Return (x, y) of the center of cell containing provided text 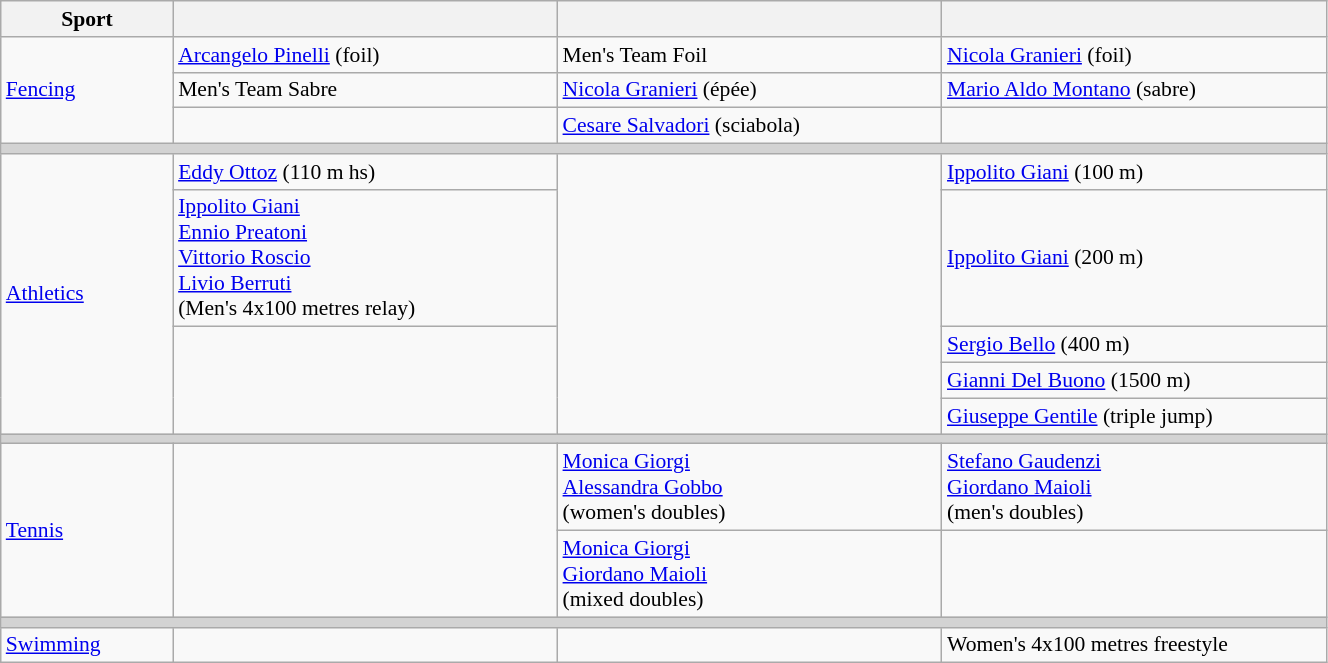
Stefano GaudenziGiordano Maioli(men's doubles) (1134, 488)
Nicola Granieri (foil) (1134, 55)
Ippolito Giani (100 m) (1134, 172)
Fencing (87, 90)
Arcangelo Pinelli (foil) (365, 55)
Sport (87, 19)
Eddy Ottoz (110 m hs) (365, 172)
Monica GiorgiGiordano Maioli(mixed doubles) (750, 574)
Ippolito GianiEnnio PreatoniVittorio RoscioLivio Berruti(Men's 4x100 metres relay) (365, 258)
Women's 4x100 metres freestyle (1134, 645)
Mario Aldo Montano (sabre) (1134, 90)
Tennis (87, 530)
Giuseppe Gentile (triple jump) (1134, 416)
Ippolito Giani (200 m) (1134, 258)
Cesare Salvadori (sciabola) (750, 126)
Nicola Granieri (épée) (750, 90)
Athletics (87, 294)
Swimming (87, 645)
Gianni Del Buono (1500 m) (1134, 381)
Men's Team Foil (750, 55)
Monica GiorgiAlessandra Gobbo(women's doubles) (750, 488)
Men's Team Sabre (365, 90)
Sergio Bello (400 m) (1134, 345)
